Determine the [X, Y] coordinate at the center of the cell enclosing the given text.  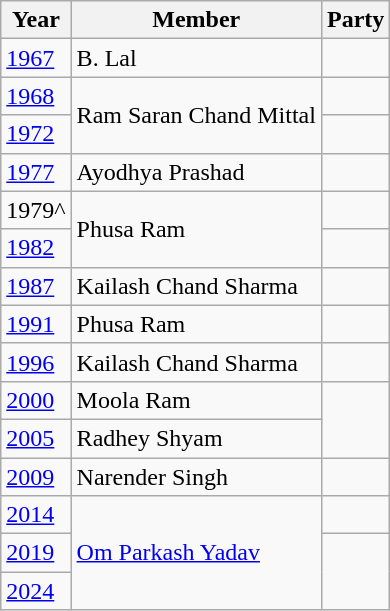
Party [355, 20]
2005 [36, 438]
Narender Singh [196, 477]
1987 [36, 286]
2014 [36, 515]
1996 [36, 362]
1977 [36, 172]
Member [196, 20]
2000 [36, 400]
Ram Saran Chand Mittal [196, 115]
Year [36, 20]
Ayodhya Prashad [196, 172]
1968 [36, 96]
Radhey Shyam [196, 438]
2024 [36, 591]
1972 [36, 134]
2009 [36, 477]
1979^ [36, 210]
Om Parkash Yadav [196, 553]
1991 [36, 324]
B. Lal [196, 58]
2019 [36, 553]
1967 [36, 58]
1982 [36, 248]
Moola Ram [196, 400]
